Identify which cell holds the provided text, then report its [X, Y] central coordinate. 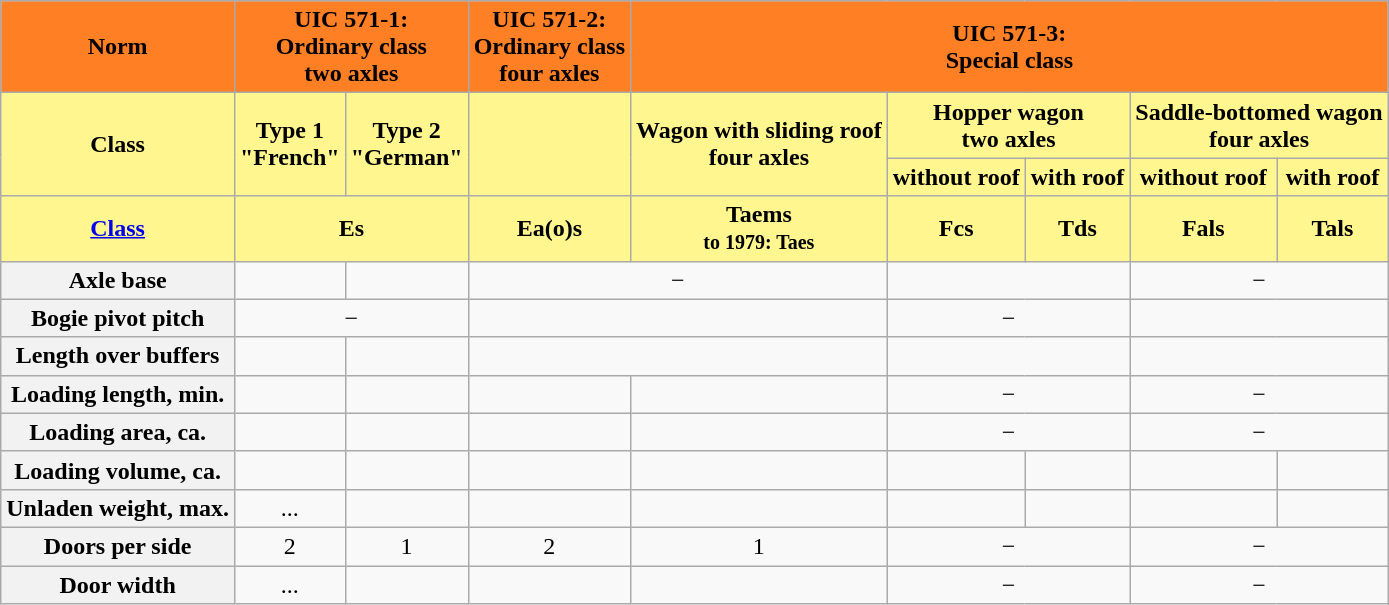
Es [351, 228]
Type 2"German" [406, 144]
Door width [118, 585]
Taemsto 1979: Taes [760, 228]
Ea(o)s [549, 228]
Norm [118, 47]
Type 1"French" [290, 144]
Fcs [956, 228]
Loading length, min. [118, 394]
UIC 571-3:Special class [1010, 47]
Axle base [118, 280]
Bogie pivot pitch [118, 318]
Wagon with sliding rooffour axles [760, 144]
Length over buffers [118, 356]
Fals [1204, 228]
Saddle-bottomed wagonfour axles [1259, 126]
Tds [1078, 228]
UIC 571-2:Ordinary classfour axles [549, 47]
Loading volume, ca. [118, 470]
Loading area, ca. [118, 432]
Doors per side [118, 546]
Hopper wagontwo axles [1008, 126]
Tals [1332, 228]
UIC 571-1:Ordinary classtwo axles [351, 47]
Unladen weight, max. [118, 508]
